From the cell containing the given text, extract its center point as [x, y] coordinate. 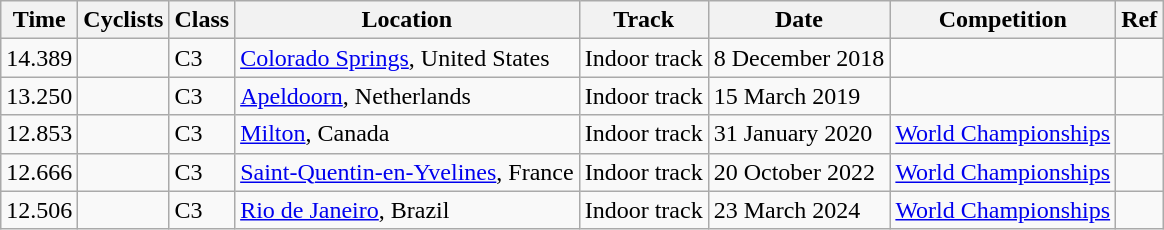
Saint-Quentin-en-Yvelines, France [408, 172]
Rio de Janeiro, Brazil [408, 210]
Class [202, 20]
13.250 [40, 96]
Time [40, 20]
Cyclists [124, 20]
14.389 [40, 58]
23 March 2024 [799, 210]
20 October 2022 [799, 172]
Track [644, 20]
Colorado Springs, United States [408, 58]
Competition [1003, 20]
12.666 [40, 172]
Apeldoorn, Netherlands [408, 96]
8 December 2018 [799, 58]
Date [799, 20]
12.853 [40, 134]
31 January 2020 [799, 134]
Location [408, 20]
15 March 2019 [799, 96]
Ref [1140, 20]
Milton, Canada [408, 134]
12.506 [40, 210]
